From the cell containing the given text, extract its center point as [X, Y] coordinate. 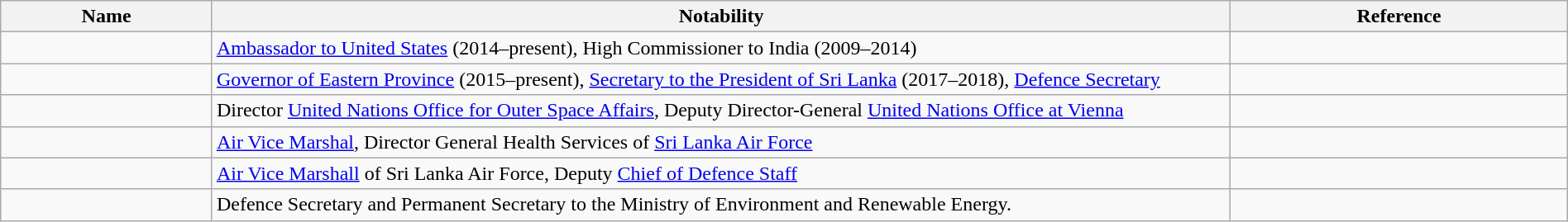
Reference [1399, 17]
Notability [721, 17]
Governor of Eastern Province (2015–present), Secretary to the President of Sri Lanka (2017–2018), Defence Secretary [721, 79]
Defence Secretary and Permanent Secretary to the Ministry of Environment and Renewable Energy. [721, 205]
Air Vice Marshal, Director General Health Services of Sri Lanka Air Force [721, 142]
Air Vice Marshall of Sri Lanka Air Force, Deputy Chief of Defence Staff [721, 173]
Director United Nations Office for Outer Space Affairs, Deputy Director-General United Nations Office at Vienna [721, 111]
Name [107, 17]
Ambassador to United States (2014–present), High Commissioner to India (2009–2014) [721, 48]
